Return [x, y] of the center of cell containing provided text 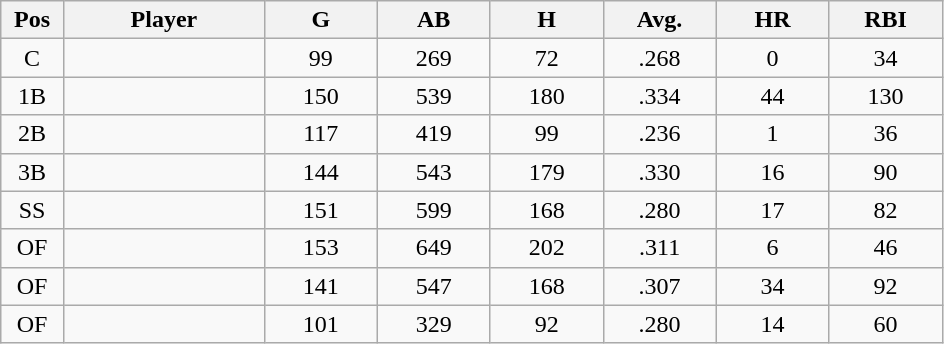
180 [546, 96]
90 [886, 172]
14 [772, 324]
130 [886, 96]
46 [886, 248]
141 [320, 286]
3B [32, 172]
539 [434, 96]
H [546, 20]
HR [772, 20]
44 [772, 96]
153 [320, 248]
60 [886, 324]
101 [320, 324]
Avg. [660, 20]
RBI [886, 20]
.236 [660, 134]
0 [772, 58]
36 [886, 134]
150 [320, 96]
.311 [660, 248]
117 [320, 134]
1B [32, 96]
1 [772, 134]
547 [434, 286]
Pos [32, 20]
151 [320, 210]
AB [434, 20]
269 [434, 58]
179 [546, 172]
SS [32, 210]
649 [434, 248]
419 [434, 134]
Player [164, 20]
.330 [660, 172]
.334 [660, 96]
72 [546, 58]
144 [320, 172]
599 [434, 210]
202 [546, 248]
17 [772, 210]
G [320, 20]
2B [32, 134]
C [32, 58]
16 [772, 172]
6 [772, 248]
82 [886, 210]
329 [434, 324]
543 [434, 172]
.268 [660, 58]
.307 [660, 286]
